Identify which cell holds the provided text, then report its [X, Y] central coordinate. 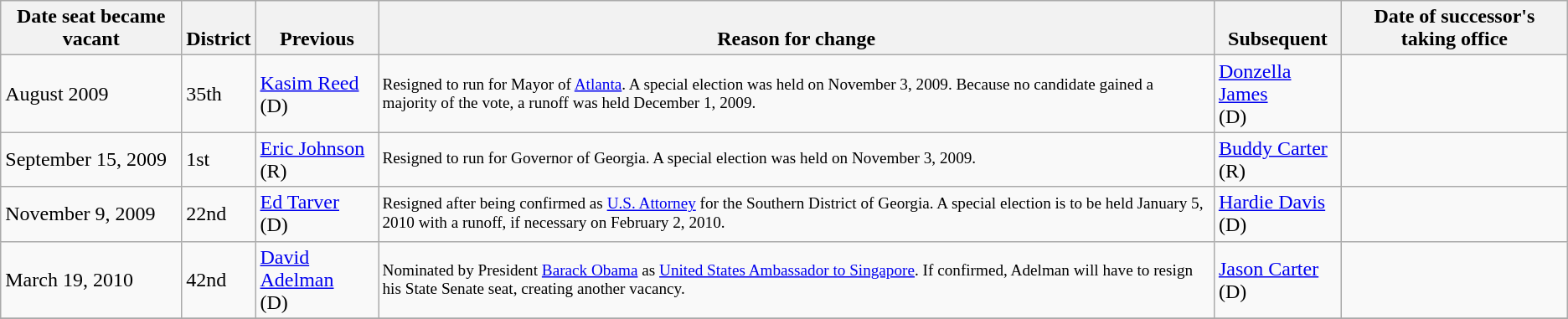
September 15, 2009 [91, 159]
Subsequent [1277, 28]
Reason for change [796, 28]
1st [219, 159]
Donzella James(D) [1277, 94]
Ed Tarver(D) [317, 214]
District [219, 28]
Jason Carter(D) [1277, 280]
22nd [219, 214]
Resigned to run for Governor of Georgia. A special election was held on November 3, 2009. [796, 159]
Kasim Reed (D) [317, 94]
Hardie Davis(D) [1277, 214]
David Adelman(D) [317, 280]
35th [219, 94]
August 2009 [91, 94]
Date of successor's taking office [1455, 28]
March 19, 2010 [91, 280]
Date seat became vacant [91, 28]
Previous [317, 28]
Buddy Carter(R) [1277, 159]
42nd [219, 280]
Eric Johnson(R) [317, 159]
November 9, 2009 [91, 214]
